Search for the cell housing the specified text and yield its (x, y) center coordinate. 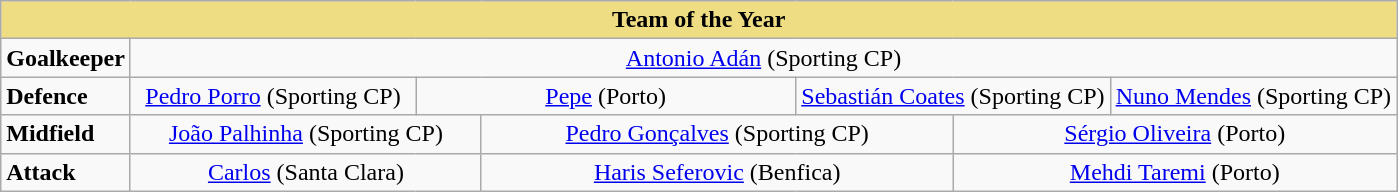
Goalkeeper (66, 58)
Antonio Adán (Sporting CP) (763, 58)
João Palhinha (Sporting CP) (306, 134)
Carlos (Santa Clara) (306, 172)
Pedro Gonçalves (Sporting CP) (717, 134)
Team of the Year (699, 20)
Midfield (66, 134)
Nuno Mendes (Sporting CP) (1253, 96)
Haris Seferovic (Benfica) (717, 172)
Sérgio Oliveira (Porto) (1175, 134)
Pedro Porro (Sporting CP) (272, 96)
Mehdi Taremi (Porto) (1175, 172)
Attack (66, 172)
Sebastián Coates (Sporting CP) (953, 96)
Pepe (Porto) (606, 96)
Defence (66, 96)
